Determine the (x, y) coordinate at the center of the cell enclosing the given text.  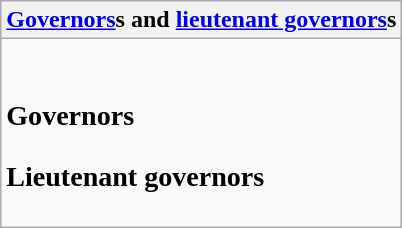
Governorss and lieutenant governorss (202, 20)
GovernorsLieutenant governors (202, 133)
